Detect which cell encompasses the target text, then output its [X, Y] center coordinate. 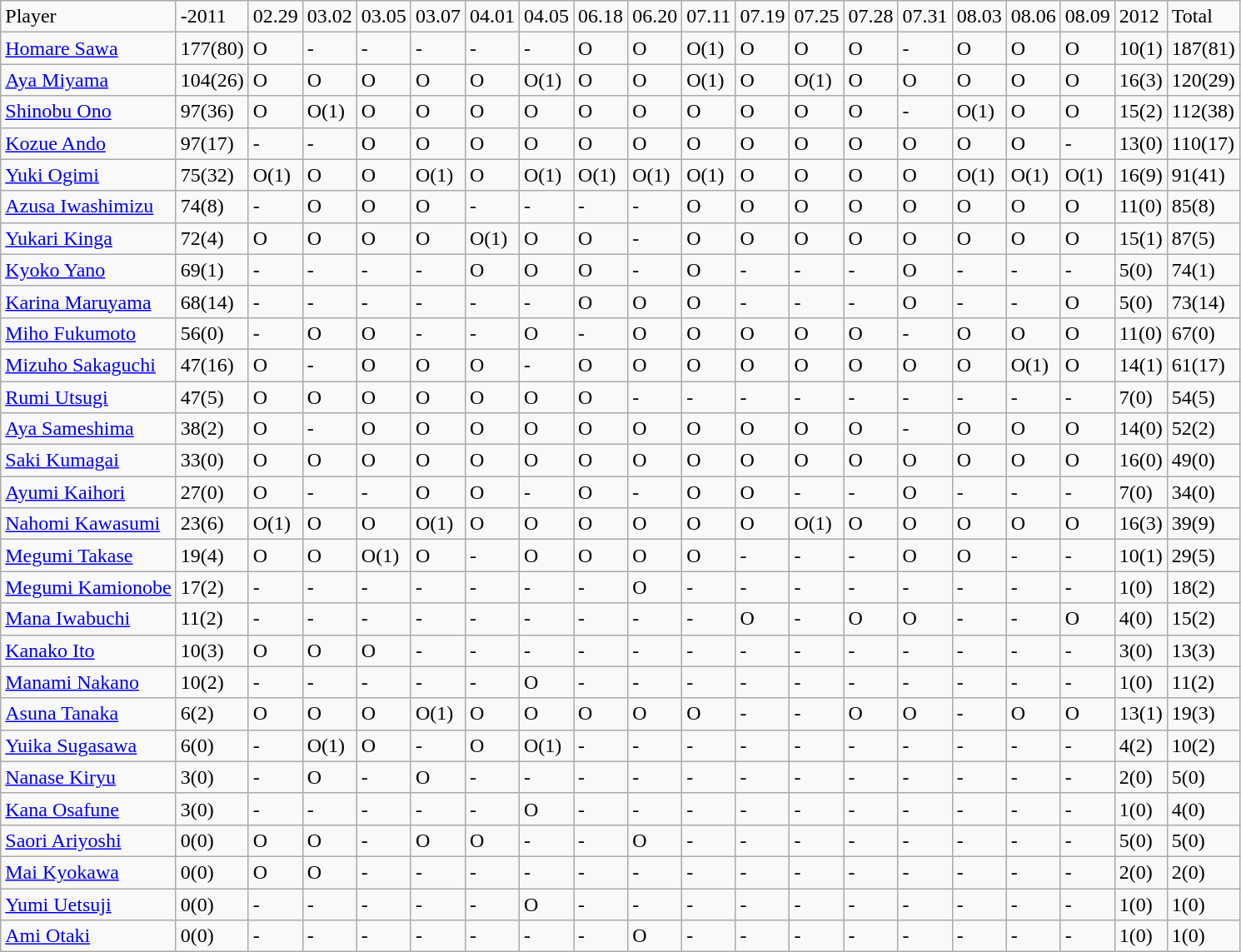
54(5) [1203, 397]
23(6) [212, 524]
68(14) [212, 302]
Yumi Uetsuji [88, 904]
97(17) [212, 143]
75(32) [212, 175]
-2011 [212, 17]
Player [88, 17]
47(5) [212, 397]
07.25 [816, 17]
2012 [1141, 17]
Kana Osafune [88, 809]
13(1) [1141, 714]
13(3) [1203, 650]
Saki Kumagai [88, 461]
Megumi Takase [88, 556]
Mana Iwabuchi [88, 619]
74(1) [1203, 270]
120(29) [1203, 80]
08.03 [979, 17]
67(0) [1203, 333]
87(5) [1203, 238]
47(16) [212, 365]
07.11 [709, 17]
110(17) [1203, 143]
Megumi Kamionobe [88, 587]
Manami Nakano [88, 682]
29(5) [1203, 556]
16(9) [1141, 175]
187(81) [1203, 48]
49(0) [1203, 461]
03.02 [330, 17]
Total [1203, 17]
97(36) [212, 112]
39(9) [1203, 524]
06.20 [655, 17]
06.18 [601, 17]
Mizuho Sakaguchi [88, 365]
Asuna Tanaka [88, 714]
17(2) [212, 587]
33(0) [212, 461]
85(8) [1203, 207]
Rumi Utsugi [88, 397]
6(2) [212, 714]
02.29 [275, 17]
16(0) [1141, 461]
61(17) [1203, 365]
52(2) [1203, 429]
03.05 [383, 17]
04.05 [546, 17]
73(14) [1203, 302]
6(0) [212, 745]
Nahomi Kawasumi [88, 524]
74(8) [212, 207]
Kanako Ito [88, 650]
08.09 [1088, 17]
14(1) [1141, 365]
03.07 [438, 17]
56(0) [212, 333]
27(0) [212, 492]
15(1) [1141, 238]
07.19 [763, 17]
07.28 [871, 17]
69(1) [212, 270]
Kozue Ando [88, 143]
07.31 [925, 17]
19(3) [1203, 714]
34(0) [1203, 492]
4(2) [1141, 745]
14(0) [1141, 429]
Ami Otaki [88, 936]
104(26) [212, 80]
Kyoko Yano [88, 270]
Nanase Kiryu [88, 777]
19(4) [212, 556]
177(80) [212, 48]
Aya Sameshima [88, 429]
10(3) [212, 650]
Azusa Iwashimizu [88, 207]
Homare Sawa [88, 48]
112(38) [1203, 112]
Karina Maruyama [88, 302]
13(0) [1141, 143]
Yuika Sugasawa [88, 745]
Shinobu Ono [88, 112]
04.01 [491, 17]
38(2) [212, 429]
Mai Kyokawa [88, 872]
18(2) [1203, 587]
Saori Ariyoshi [88, 840]
Yuki Ogimi [88, 175]
72(4) [212, 238]
Ayumi Kaihori [88, 492]
Aya Miyama [88, 80]
91(41) [1203, 175]
Miho Fukumoto [88, 333]
08.06 [1033, 17]
Yukari Kinga [88, 238]
